From the cell containing the given text, extract its center point as [x, y] coordinate. 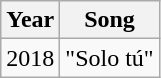
"Solo tú" [110, 58]
Song [110, 20]
2018 [30, 58]
Year [30, 20]
